Return the (x, y) coordinate for the center point of the cell that contains the specified text.  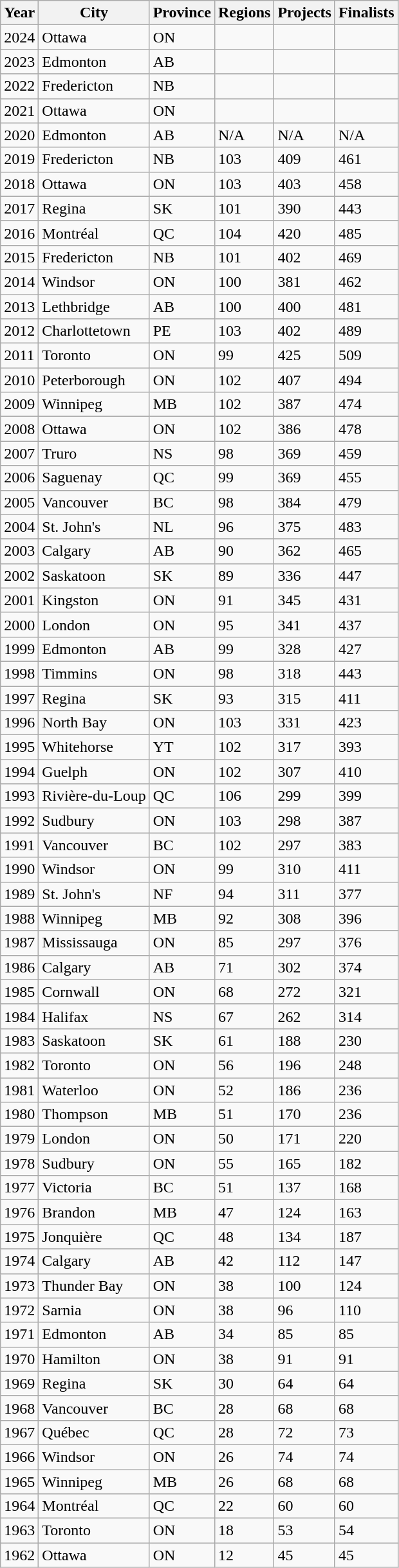
1981 (19, 1090)
73 (366, 1432)
Brandon (94, 1212)
2016 (19, 233)
403 (305, 184)
1976 (19, 1212)
Regions (244, 13)
110 (366, 1310)
Charlottetown (94, 331)
308 (305, 918)
NF (181, 894)
2024 (19, 37)
2017 (19, 208)
163 (366, 1212)
NL (181, 527)
94 (244, 894)
Jonquière (94, 1237)
Victoria (94, 1188)
1975 (19, 1237)
Sarnia (94, 1310)
331 (305, 723)
310 (305, 870)
2006 (19, 478)
95 (244, 624)
134 (305, 1237)
1994 (19, 772)
48 (244, 1237)
Year (19, 13)
302 (305, 967)
1977 (19, 1188)
67 (244, 1016)
1972 (19, 1310)
Mississauga (94, 943)
1970 (19, 1359)
90 (244, 551)
311 (305, 894)
248 (366, 1065)
458 (366, 184)
2018 (19, 184)
1999 (19, 649)
485 (366, 233)
92 (244, 918)
1990 (19, 870)
1985 (19, 992)
494 (366, 380)
2005 (19, 502)
318 (305, 673)
182 (366, 1163)
230 (366, 1041)
1979 (19, 1139)
1995 (19, 747)
171 (305, 1139)
1984 (19, 1016)
314 (366, 1016)
50 (244, 1139)
Projects (305, 13)
1986 (19, 967)
396 (366, 918)
2011 (19, 356)
City (94, 13)
53 (305, 1531)
22 (244, 1506)
462 (366, 282)
30 (244, 1383)
469 (366, 257)
1991 (19, 845)
399 (366, 796)
2000 (19, 624)
Province (181, 13)
272 (305, 992)
1964 (19, 1506)
455 (366, 478)
89 (244, 576)
170 (305, 1115)
Saguenay (94, 478)
1987 (19, 943)
Guelph (94, 772)
2001 (19, 600)
56 (244, 1065)
465 (366, 551)
147 (366, 1261)
18 (244, 1531)
72 (305, 1432)
447 (366, 576)
220 (366, 1139)
483 (366, 527)
1978 (19, 1163)
341 (305, 624)
393 (366, 747)
1968 (19, 1408)
2020 (19, 135)
437 (366, 624)
YT (181, 747)
1996 (19, 723)
Kingston (94, 600)
Rivière-du-Loup (94, 796)
137 (305, 1188)
423 (366, 723)
186 (305, 1090)
1982 (19, 1065)
1965 (19, 1481)
1963 (19, 1531)
2014 (19, 282)
2009 (19, 405)
328 (305, 649)
1962 (19, 1555)
427 (366, 649)
509 (366, 356)
Whitehorse (94, 747)
1971 (19, 1335)
390 (305, 208)
479 (366, 502)
2012 (19, 331)
42 (244, 1261)
1974 (19, 1261)
188 (305, 1041)
2004 (19, 527)
377 (366, 894)
Lethbridge (94, 307)
93 (244, 698)
321 (366, 992)
2023 (19, 62)
Cornwall (94, 992)
298 (305, 821)
61 (244, 1041)
386 (305, 429)
400 (305, 307)
Thompson (94, 1115)
Halifax (94, 1016)
425 (305, 356)
381 (305, 282)
106 (244, 796)
34 (244, 1335)
2003 (19, 551)
2021 (19, 111)
1980 (19, 1115)
384 (305, 502)
1973 (19, 1286)
459 (366, 453)
Waterloo (94, 1090)
1966 (19, 1457)
Finalists (366, 13)
478 (366, 429)
165 (305, 1163)
PE (181, 331)
1967 (19, 1432)
168 (366, 1188)
262 (305, 1016)
299 (305, 796)
71 (244, 967)
383 (366, 845)
407 (305, 380)
North Bay (94, 723)
336 (305, 576)
2022 (19, 86)
431 (366, 600)
Québec (94, 1432)
47 (244, 1212)
Timmins (94, 673)
104 (244, 233)
2015 (19, 257)
55 (244, 1163)
54 (366, 1531)
420 (305, 233)
2010 (19, 380)
362 (305, 551)
315 (305, 698)
345 (305, 600)
187 (366, 1237)
2019 (19, 160)
307 (305, 772)
2007 (19, 453)
461 (366, 160)
52 (244, 1090)
1992 (19, 821)
1997 (19, 698)
374 (366, 967)
Hamilton (94, 1359)
474 (366, 405)
1989 (19, 894)
489 (366, 331)
196 (305, 1065)
1988 (19, 918)
317 (305, 747)
Thunder Bay (94, 1286)
2008 (19, 429)
376 (366, 943)
1969 (19, 1383)
1983 (19, 1041)
1998 (19, 673)
Truro (94, 453)
12 (244, 1555)
2013 (19, 307)
375 (305, 527)
112 (305, 1261)
Peterborough (94, 380)
409 (305, 160)
2002 (19, 576)
410 (366, 772)
1993 (19, 796)
481 (366, 307)
